Identify which cell holds the provided text, then report its (X, Y) central coordinate. 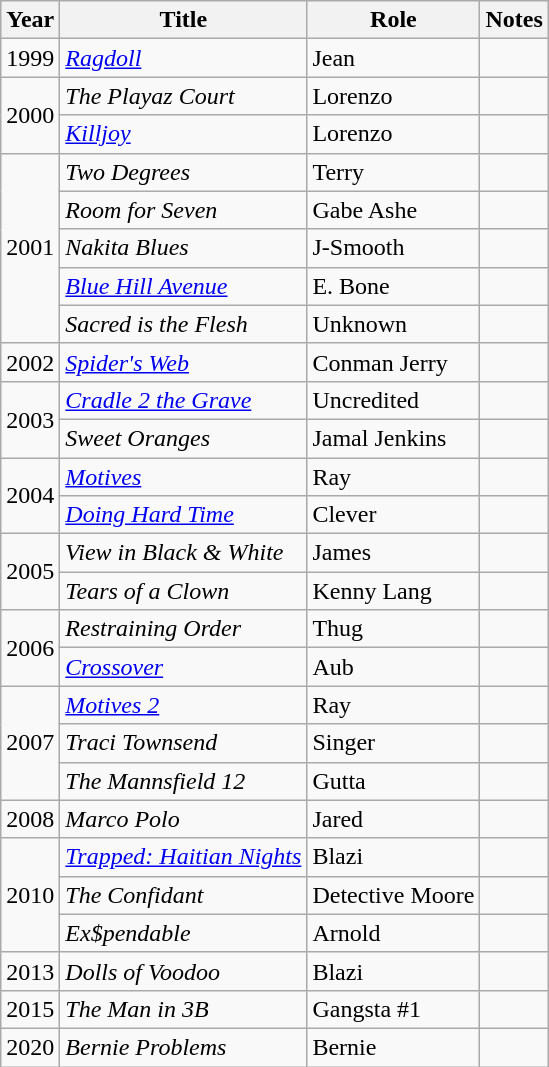
Nakita Blues (184, 248)
Marco Polo (184, 819)
E. Bone (394, 286)
Doing Hard Time (184, 515)
Clever (394, 515)
Trapped: Haitian Nights (184, 857)
Sacred is the Flesh (184, 324)
The Mannsfield 12 (184, 781)
Gutta (394, 781)
J-Smooth (394, 248)
2001 (30, 248)
Jamal Jenkins (394, 438)
2015 (30, 1009)
Role (394, 20)
Traci Townsend (184, 743)
Gangsta #1 (394, 1009)
Detective Moore (394, 895)
View in Black & White (184, 553)
Jared (394, 819)
Gabe Ashe (394, 210)
Unknown (394, 324)
2013 (30, 971)
Arnold (394, 933)
Uncredited (394, 400)
Two Degrees (184, 172)
2003 (30, 419)
Killjoy (184, 134)
The Playaz Court (184, 96)
2000 (30, 115)
2002 (30, 362)
2005 (30, 572)
The Confidant (184, 895)
Thug (394, 629)
Spider's Web (184, 362)
1999 (30, 58)
Blue Hill Avenue (184, 286)
Cradle 2 the Grave (184, 400)
Motives 2 (184, 705)
Jean (394, 58)
2004 (30, 496)
Ragdoll (184, 58)
Terry (394, 172)
Ex$pendable (184, 933)
Bernie Problems (184, 1047)
2006 (30, 648)
Singer (394, 743)
Year (30, 20)
Restraining Order (184, 629)
Conman Jerry (394, 362)
Dolls of Voodoo (184, 971)
Kenny Lang (394, 591)
2020 (30, 1047)
Room for Seven (184, 210)
2008 (30, 819)
Crossover (184, 667)
Notes (514, 20)
Title (184, 20)
2010 (30, 895)
Motives (184, 477)
The Man in 3B (184, 1009)
2007 (30, 743)
James (394, 553)
Bernie (394, 1047)
Tears of a Clown (184, 591)
Sweet Oranges (184, 438)
Aub (394, 667)
